Search for the cell housing the specified text and yield its [X, Y] center coordinate. 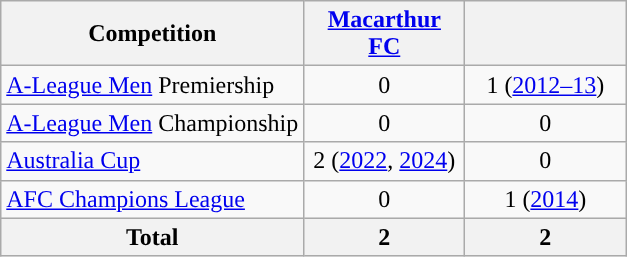
AFC Champions League [152, 199]
Competition [152, 34]
A-League Men Premiership [152, 85]
Total [152, 237]
1 (2014) [546, 199]
1 (2012–13) [546, 85]
2 (2022, 2024) [384, 161]
A-League Men Championship [152, 123]
Australia Cup [152, 161]
Macarthur FC [384, 34]
